Provide the (X, Y) coordinate of the cell's center where the given text is located.  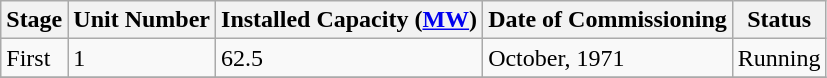
Unit Number (142, 20)
Running (779, 58)
1 (142, 58)
Stage (34, 20)
First (34, 58)
Installed Capacity (MW) (350, 20)
Date of Commissioning (608, 20)
62.5 (350, 58)
October, 1971 (608, 58)
Status (779, 20)
